From the cell containing the given text, extract its center point as (X, Y) coordinate. 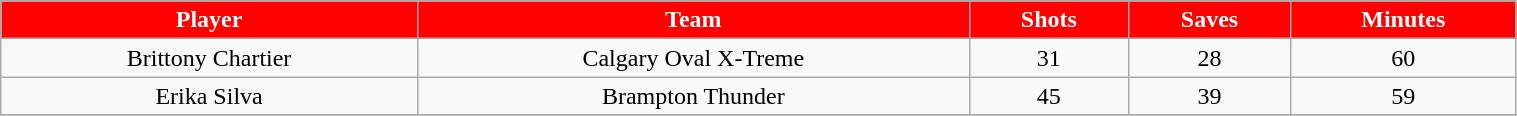
Calgary Oval X-Treme (693, 58)
Team (693, 20)
Player (210, 20)
45 (1048, 96)
Brampton Thunder (693, 96)
Brittony Chartier (210, 58)
59 (1404, 96)
60 (1404, 58)
Saves (1209, 20)
Shots (1048, 20)
31 (1048, 58)
39 (1209, 96)
Minutes (1404, 20)
Erika Silva (210, 96)
28 (1209, 58)
